From the cell containing the given text, extract its center point as [x, y] coordinate. 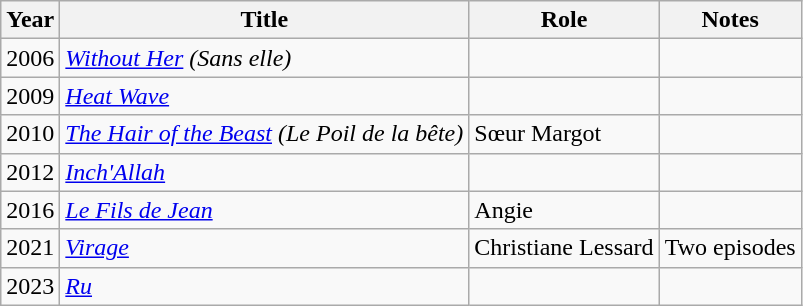
Title [264, 20]
Christiane Lessard [564, 248]
2021 [30, 248]
Without Her (Sans elle) [264, 58]
Year [30, 20]
2006 [30, 58]
Two episodes [730, 248]
Inch'Allah [264, 172]
Heat Wave [264, 96]
Le Fils de Jean [264, 210]
2023 [30, 286]
The Hair of the Beast (Le Poil de la bête) [264, 134]
Role [564, 20]
2012 [30, 172]
Sœur Margot [564, 134]
2010 [30, 134]
Angie [564, 210]
Ru [264, 286]
Virage [264, 248]
2009 [30, 96]
Notes [730, 20]
2016 [30, 210]
